Detect which cell encompasses the target text, then output its [X, Y] center coordinate. 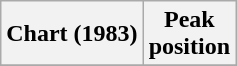
Chart (1983) [72, 34]
Peakposition [189, 34]
